Extract the (X, Y) coordinate from the center of the cell holding the provided text.  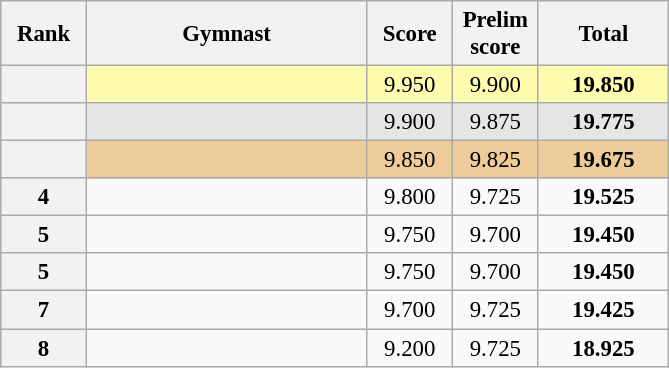
19.675 (604, 160)
7 (44, 310)
Total (604, 34)
Score (410, 34)
19.775 (604, 122)
9.875 (496, 122)
18.925 (604, 348)
Gymnast (226, 34)
19.425 (604, 310)
Prelim score (496, 34)
8 (44, 348)
9.950 (410, 85)
19.525 (604, 197)
9.200 (410, 348)
4 (44, 197)
9.800 (410, 197)
9.825 (496, 160)
9.850 (410, 160)
19.850 (604, 85)
Rank (44, 34)
